Scan for the cell matching the given text and deliver its [x, y] coordinate at center. 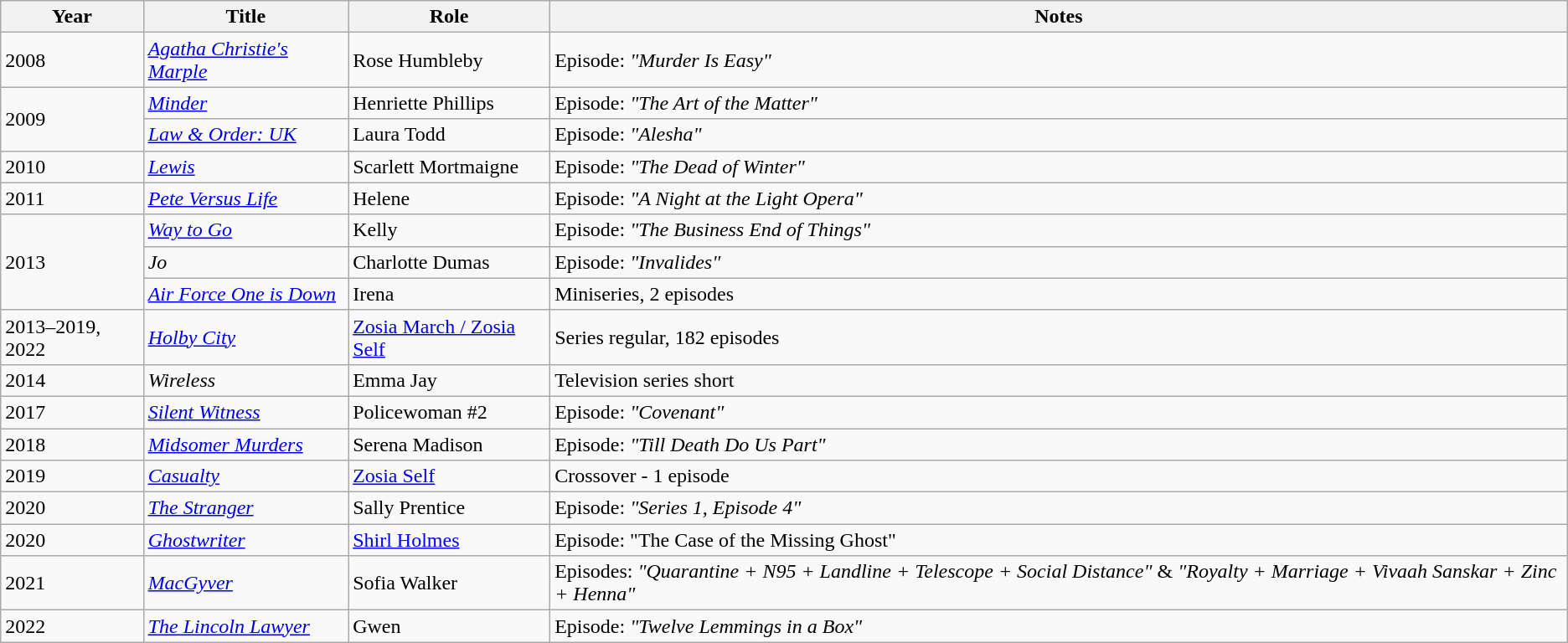
Sofia Walker [449, 583]
2013–2019, 2022 [72, 337]
Shirl Holmes [449, 540]
Emma Jay [449, 380]
2011 [72, 198]
2013 [72, 262]
MacGyver [246, 583]
Episodes: "Quarantine + N95 + Landline + Telescope + Social Distance" & "Royalty + Marriage + Vivaah Sanskar + Zinc + Henna" [1059, 583]
Episode: "Murder Is Easy" [1059, 60]
Crossover - 1 episode [1059, 476]
Episode: "The Art of the Matter" [1059, 103]
Ghostwriter [246, 540]
Casualty [246, 476]
Series regular, 182 episodes [1059, 337]
Role [449, 17]
2014 [72, 380]
Sally Prentice [449, 508]
2018 [72, 445]
Irena [449, 294]
Episode: "Alesha" [1059, 135]
Way to Go [246, 230]
Year [72, 17]
Silent Witness [246, 412]
Zosia March / Zosia Self [449, 337]
Episode: "Covenant" [1059, 412]
Pete Versus Life [246, 198]
Episode: "Till Death Do Us Part" [1059, 445]
Henriette Phillips [449, 103]
2019 [72, 476]
The Stranger [246, 508]
2009 [72, 119]
Title [246, 17]
Scarlett Mortmaigne [449, 167]
2010 [72, 167]
Charlotte Dumas [449, 262]
Midsomer Murders [246, 445]
Episode: "A Night at the Light Opera" [1059, 198]
Law & Order: UK [246, 135]
Helene [449, 198]
Rose Humbleby [449, 60]
Minder [246, 103]
2022 [72, 626]
Gwen [449, 626]
Kelly [449, 230]
Lewis [246, 167]
Jo [246, 262]
Episode: "Series 1, Episode 4" [1059, 508]
The Lincoln Lawyer [246, 626]
Television series short [1059, 380]
Episode: "Invalides" [1059, 262]
Policewoman #2 [449, 412]
Agatha Christie's Marple [246, 60]
2008 [72, 60]
Episode: "The Dead of Winter" [1059, 167]
Holby City [246, 337]
Air Force One is Down [246, 294]
Miniseries, 2 episodes [1059, 294]
2017 [72, 412]
Episode: "The Business End of Things" [1059, 230]
Notes [1059, 17]
Episode: "The Case of the Missing Ghost" [1059, 540]
Laura Todd [449, 135]
2021 [72, 583]
Serena Madison [449, 445]
Episode: "Twelve Lemmings in a Box" [1059, 626]
Zosia Self [449, 476]
Wireless [246, 380]
